Pinpoint the cell where the given text exists, returning its (X, Y) midpoint coordinate. 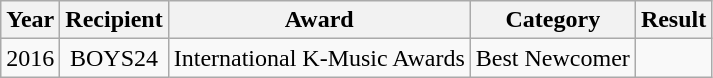
Best Newcomer (552, 58)
Award (319, 20)
Result (673, 20)
Category (552, 20)
2016 (30, 58)
Recipient (114, 20)
BOYS24 (114, 58)
Year (30, 20)
International K-Music Awards (319, 58)
